For the text-containing cell, return its midpoint in [X, Y] coordinate format. 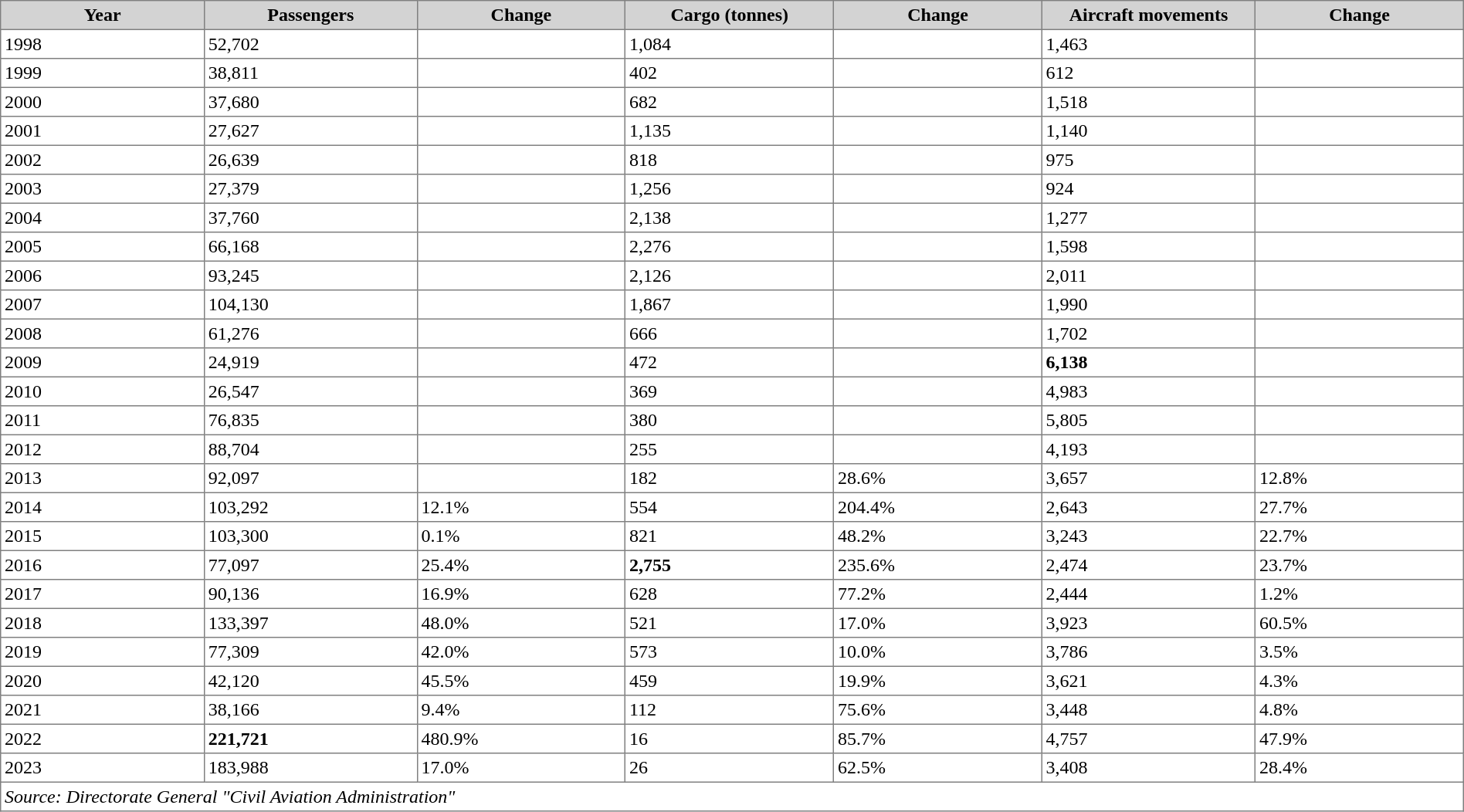
2010 [103, 391]
42,120 [311, 681]
2022 [103, 739]
Cargo (tonnes) [730, 15]
6,138 [1148, 363]
2001 [103, 131]
10.0% [937, 652]
1,135 [730, 131]
2,276 [730, 247]
2017 [103, 594]
26,547 [311, 391]
380 [730, 421]
1,277 [1148, 218]
22.7% [1360, 536]
2004 [103, 218]
16 [730, 739]
28.4% [1360, 768]
1,702 [1148, 333]
818 [730, 160]
2023 [103, 768]
12.1% [520, 507]
9.4% [520, 710]
402 [730, 73]
Aircraft movements [1148, 15]
4.8% [1360, 710]
24,919 [311, 363]
88,704 [311, 449]
12.8% [1360, 479]
26 [730, 768]
77,097 [311, 565]
235.6% [937, 565]
666 [730, 333]
2014 [103, 507]
77.2% [937, 594]
75.6% [937, 710]
2015 [103, 536]
61,276 [311, 333]
48.2% [937, 536]
612 [1148, 73]
459 [730, 681]
66,168 [311, 247]
2,011 [1148, 276]
2000 [103, 102]
38,166 [311, 710]
2007 [103, 305]
4,983 [1148, 391]
472 [730, 363]
19.9% [937, 681]
255 [730, 449]
480.9% [520, 739]
48.0% [520, 623]
221,721 [311, 739]
204.4% [937, 507]
682 [730, 102]
28.6% [937, 479]
27.7% [1360, 507]
1,084 [730, 44]
1,867 [730, 305]
60.5% [1360, 623]
2,126 [730, 276]
1,140 [1148, 131]
369 [730, 391]
62.5% [937, 768]
93,245 [311, 276]
5,805 [1148, 421]
1998 [103, 44]
2021 [103, 710]
2,755 [730, 565]
38,811 [311, 73]
45.5% [520, 681]
521 [730, 623]
42.0% [520, 652]
183,988 [311, 768]
182 [730, 479]
0.1% [520, 536]
112 [730, 710]
554 [730, 507]
23.7% [1360, 565]
573 [730, 652]
37,680 [311, 102]
2008 [103, 333]
821 [730, 536]
2020 [103, 681]
924 [1148, 189]
16.9% [520, 594]
3,621 [1148, 681]
3.5% [1360, 652]
2003 [103, 189]
1,518 [1148, 102]
2011 [103, 421]
104,130 [311, 305]
2009 [103, 363]
3,243 [1148, 536]
85.7% [937, 739]
2019 [103, 652]
4,193 [1148, 449]
2018 [103, 623]
2005 [103, 247]
628 [730, 594]
2,474 [1148, 565]
26,639 [311, 160]
4.3% [1360, 681]
2016 [103, 565]
103,292 [311, 507]
3,657 [1148, 479]
2013 [103, 479]
47.9% [1360, 739]
37,760 [311, 218]
4,757 [1148, 739]
2,444 [1148, 594]
3,448 [1148, 710]
3,408 [1148, 768]
2012 [103, 449]
1,598 [1148, 247]
133,397 [311, 623]
1,990 [1148, 305]
27,627 [311, 131]
2006 [103, 276]
2,643 [1148, 507]
90,136 [311, 594]
1,256 [730, 189]
1999 [103, 73]
27,379 [311, 189]
76,835 [311, 421]
1,463 [1148, 44]
25.4% [520, 565]
103,300 [311, 536]
Passengers [311, 15]
2002 [103, 160]
Year [103, 15]
77,309 [311, 652]
52,702 [311, 44]
975 [1148, 160]
2,138 [730, 218]
3,923 [1148, 623]
Source: Directorate General "Civil Aviation Administration" [732, 797]
92,097 [311, 479]
1.2% [1360, 594]
3,786 [1148, 652]
